Pinpoint the cell where the given text exists, returning its [X, Y] midpoint coordinate. 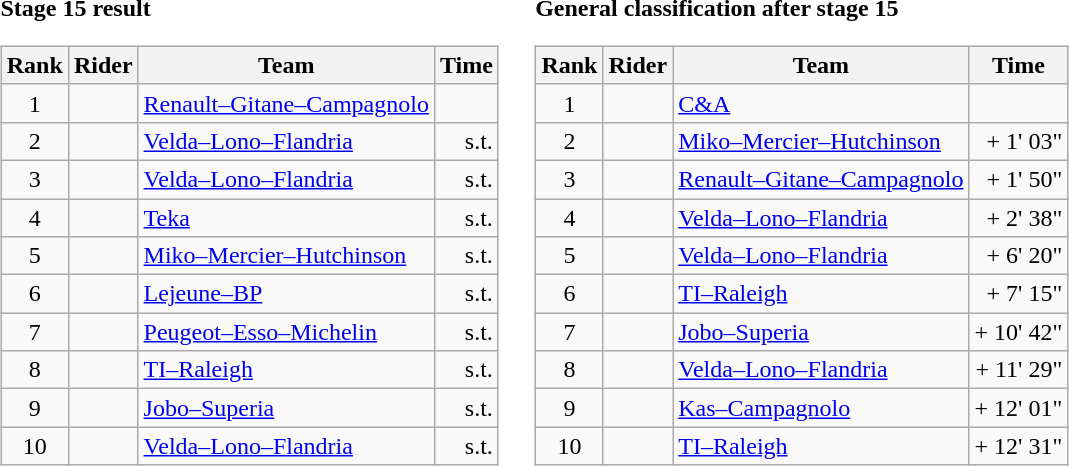
+ 10' 42" [1018, 332]
+ 1' 03" [1018, 141]
+ 12' 31" [1018, 446]
+ 6' 20" [1018, 256]
+ 12' 01" [1018, 408]
Kas–Campagnolo [821, 408]
Teka [286, 217]
+ 1' 50" [1018, 179]
+ 11' 29" [1018, 370]
+ 7' 15" [1018, 294]
Peugeot–Esso–Michelin [286, 332]
+ 2' 38" [1018, 217]
Lejeune–BP [286, 294]
C&A [821, 103]
